Provide the (x, y) coordinate of the cell's center where the given text is located.  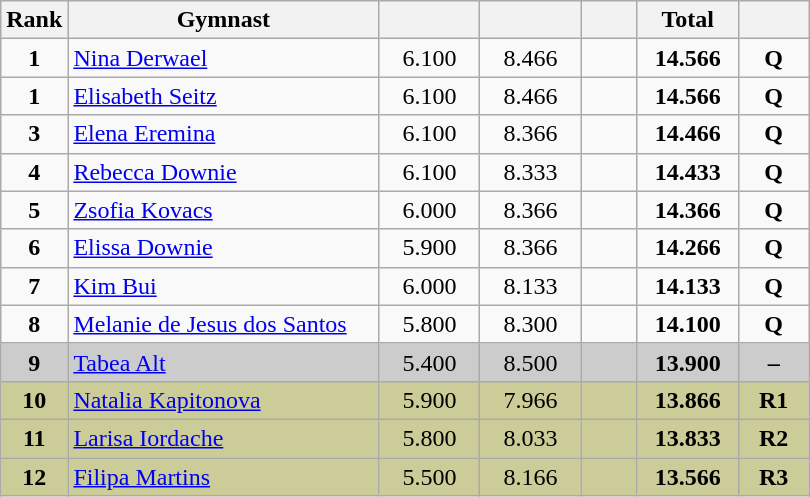
5.400 (430, 362)
11 (34, 438)
14.466 (688, 134)
Elissa Downie (224, 248)
Larisa Iordache (224, 438)
R3 (774, 477)
14.433 (688, 172)
8.300 (530, 324)
8.500 (530, 362)
7.966 (530, 400)
8.033 (530, 438)
R1 (774, 400)
3 (34, 134)
10 (34, 400)
Tabea Alt (224, 362)
13.833 (688, 438)
14.266 (688, 248)
– (774, 362)
R2 (774, 438)
14.133 (688, 286)
Gymnast (224, 20)
13.900 (688, 362)
Elisabeth Seitz (224, 96)
8.133 (530, 286)
13.866 (688, 400)
Rebecca Downie (224, 172)
Melanie de Jesus dos Santos (224, 324)
8.166 (530, 477)
Elena Eremina (224, 134)
8.333 (530, 172)
8 (34, 324)
Rank (34, 20)
14.100 (688, 324)
5.500 (430, 477)
Nina Derwael (224, 58)
5 (34, 210)
6 (34, 248)
13.566 (688, 477)
9 (34, 362)
Filipa Martins (224, 477)
7 (34, 286)
4 (34, 172)
14.366 (688, 210)
12 (34, 477)
Kim Bui (224, 286)
Total (688, 20)
Natalia Kapitonova (224, 400)
Zsofia Kovacs (224, 210)
